Pinpoint the cell where the given text exists, returning its (x, y) midpoint coordinate. 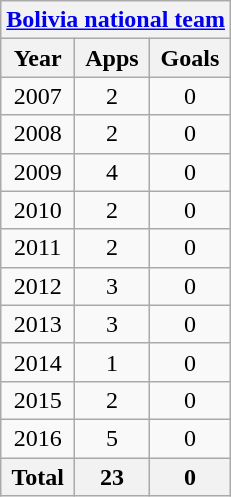
Goals (190, 58)
2015 (38, 400)
Year (38, 58)
2013 (38, 324)
Bolivia national team (116, 20)
2014 (38, 362)
Total (38, 477)
5 (112, 438)
4 (112, 172)
2016 (38, 438)
Apps (112, 58)
23 (112, 477)
2007 (38, 96)
2011 (38, 248)
1 (112, 362)
2008 (38, 134)
2009 (38, 172)
2012 (38, 286)
2010 (38, 210)
